Extract the (X, Y) coordinate from the center of the cell holding the provided text.  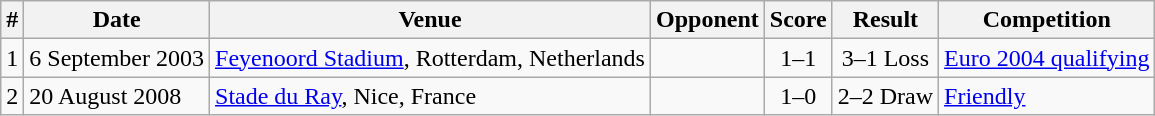
3–1 Loss (885, 58)
Score (798, 20)
1–0 (798, 96)
1 (12, 58)
2 (12, 96)
2–2 Draw (885, 96)
Friendly (1047, 96)
6 September 2003 (117, 58)
Euro 2004 qualifying (1047, 58)
20 August 2008 (117, 96)
1–1 (798, 58)
Opponent (707, 20)
Venue (430, 20)
Result (885, 20)
Date (117, 20)
Feyenoord Stadium, Rotterdam, Netherlands (430, 58)
# (12, 20)
Competition (1047, 20)
Stade du Ray, Nice, France (430, 96)
